For the text-containing cell, return its midpoint in [x, y] coordinate format. 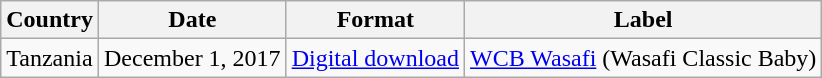
December 1, 2017 [192, 58]
Digital download [375, 58]
Date [192, 20]
Country [50, 20]
Label [644, 20]
WCB Wasafi (Wasafi Classic Baby) [644, 58]
Format [375, 20]
Tanzania [50, 58]
